From the cell containing the given text, extract its center point as (X, Y) coordinate. 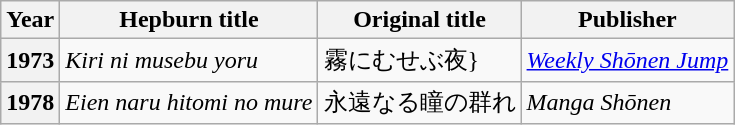
Publisher (628, 20)
1978 (30, 102)
永遠なる瞳の群れ (420, 102)
霧にむせぶ夜} (420, 60)
Hepburn title (189, 20)
1973 (30, 60)
Kiri ni musebu yoru (189, 60)
Weekly Shōnen Jump (628, 60)
Year (30, 20)
Eien naru hitomi no mure (189, 102)
Manga Shōnen (628, 102)
Original title (420, 20)
